Determine the (x, y) coordinate at the center of the cell enclosing the given text.  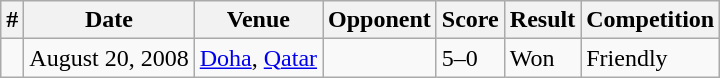
Friendly (650, 58)
5–0 (470, 58)
Competition (650, 20)
Venue (258, 20)
August 20, 2008 (109, 58)
Doha, Qatar (258, 58)
Date (109, 20)
Result (542, 20)
Score (470, 20)
# (12, 20)
Won (542, 58)
Opponent (380, 20)
